Return the (X, Y) coordinate for the center point of the cell that contains the specified text.  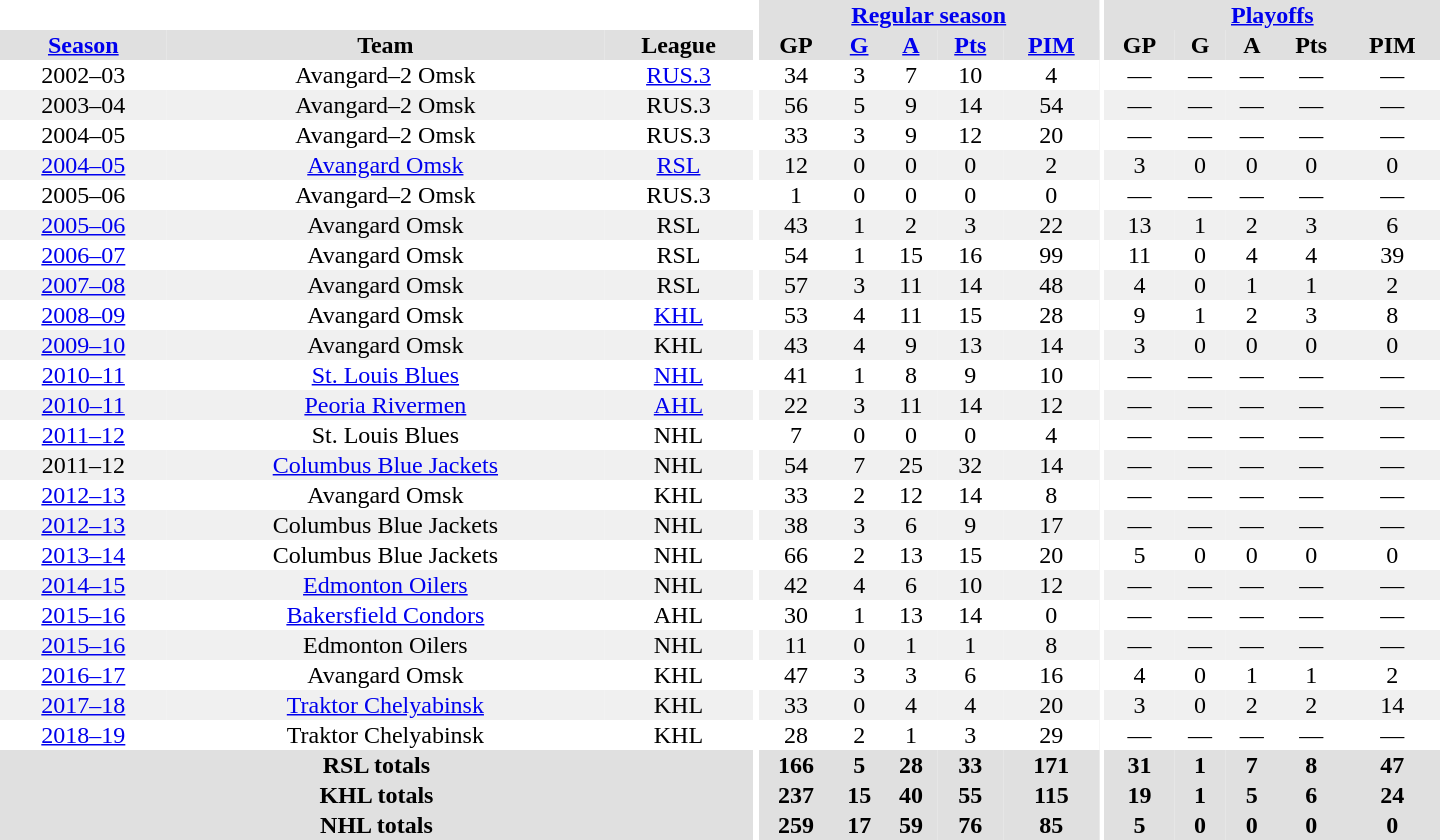
RSL totals (376, 765)
KHL totals (376, 795)
2017–18 (84, 705)
32 (970, 465)
League (678, 45)
Peoria Rivermen (386, 405)
53 (796, 315)
115 (1052, 795)
2008–09 (84, 315)
31 (1140, 765)
2006–07 (84, 255)
Bakersfield Condors (386, 615)
171 (1052, 765)
2003–04 (84, 105)
48 (1052, 285)
Regular season (929, 15)
25 (911, 465)
56 (796, 105)
2009–10 (84, 345)
55 (970, 795)
29 (1052, 735)
2013–14 (84, 555)
259 (796, 825)
166 (796, 765)
24 (1392, 795)
2007–08 (84, 285)
Season (84, 45)
41 (796, 375)
59 (911, 825)
42 (796, 585)
40 (911, 795)
38 (796, 525)
2002–03 (84, 75)
76 (970, 825)
Playoffs (1272, 15)
19 (1140, 795)
30 (796, 615)
99 (1052, 255)
2018–19 (84, 735)
34 (796, 75)
NHL totals (376, 825)
57 (796, 285)
39 (1392, 255)
2014–15 (84, 585)
2016–17 (84, 675)
85 (1052, 825)
Team (386, 45)
237 (796, 795)
66 (796, 555)
